Detect which cell encompasses the target text, then output its (x, y) center coordinate. 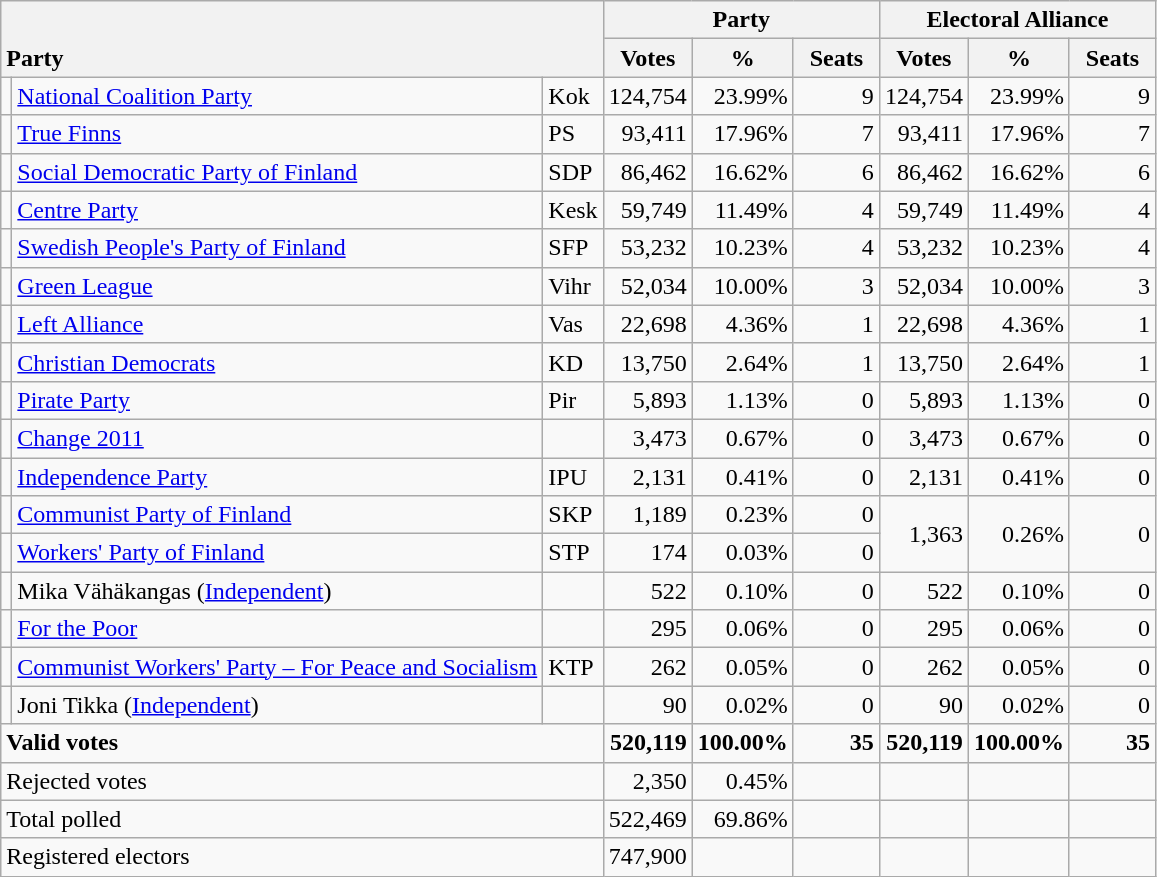
69.86% (742, 819)
SDP (573, 172)
522,469 (648, 819)
Communist Party of Finland (278, 515)
Valid votes (302, 743)
Mika Vähäkangas (Independent) (278, 591)
SKP (573, 515)
Joni Tikka (Independent) (278, 705)
Swedish People's Party of Finland (278, 248)
IPU (573, 477)
For the Poor (278, 629)
0.23% (742, 515)
PS (573, 134)
Communist Workers' Party – For Peace and Socialism (278, 667)
Social Democratic Party of Finland (278, 172)
Independence Party (278, 477)
Centre Party (278, 210)
Rejected votes (302, 781)
174 (648, 553)
Registered electors (302, 857)
Kok (573, 96)
Kesk (573, 210)
Left Alliance (278, 324)
1,363 (924, 534)
STP (573, 553)
True Finns (278, 134)
KTP (573, 667)
Pir (573, 400)
2,350 (648, 781)
Change 2011 (278, 438)
Vihr (573, 286)
Pirate Party (278, 400)
Vas (573, 324)
SFP (573, 248)
KD (573, 362)
National Coalition Party (278, 96)
747,900 (648, 857)
0.26% (1018, 534)
Green League (278, 286)
0.03% (742, 553)
Total polled (302, 819)
0.45% (742, 781)
1,189 (648, 515)
Workers' Party of Finland (278, 553)
Christian Democrats (278, 362)
Electoral Alliance (1017, 20)
